Extract the (X, Y) coordinate from the center of the cell holding the provided text.  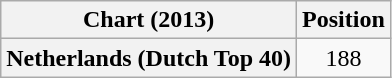
Netherlands (Dutch Top 40) (149, 58)
Position (344, 20)
Chart (2013) (149, 20)
188 (344, 58)
